Return the [x, y] coordinate for the center point of the cell that contains the specified text.  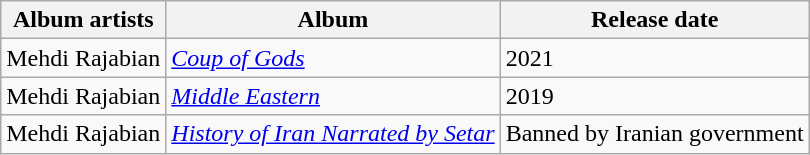
Release date [654, 20]
Banned by Iranian government [654, 134]
Middle Eastern [333, 96]
Album [333, 20]
2019 [654, 96]
2021 [654, 58]
History of Iran Narrated by Setar [333, 134]
Coup of Gods [333, 58]
Album artists [84, 20]
